From the cell containing the given text, extract its center point as (X, Y) coordinate. 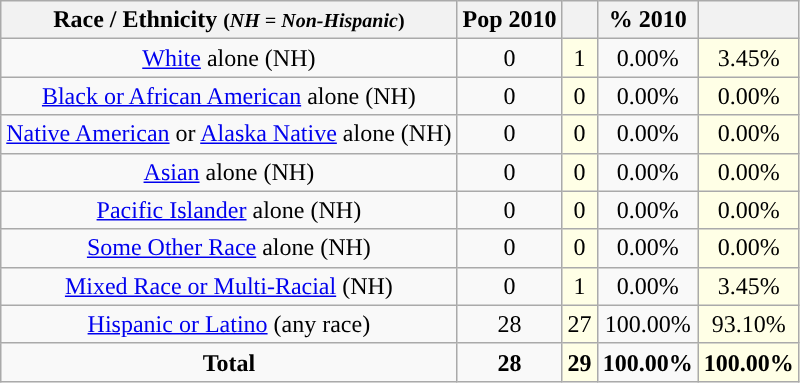
White alone (NH) (229, 58)
Mixed Race or Multi-Racial (NH) (229, 286)
Total (229, 362)
93.10% (748, 324)
% 2010 (648, 20)
Hispanic or Latino (any race) (229, 324)
Race / Ethnicity (NH = Non-Hispanic) (229, 20)
27 (580, 324)
29 (580, 362)
Pacific Islander alone (NH) (229, 210)
Pop 2010 (510, 20)
Some Other Race alone (NH) (229, 248)
Native American or Alaska Native alone (NH) (229, 134)
Black or African American alone (NH) (229, 96)
Asian alone (NH) (229, 172)
